Determine the [X, Y] coordinate at the center of the cell enclosing the given text.  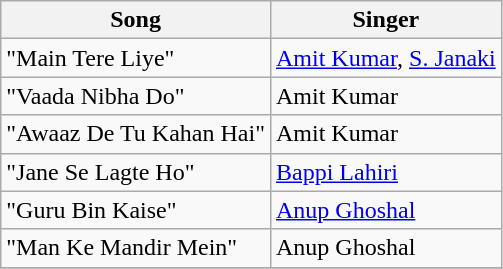
"Awaaz De Tu Kahan Hai" [136, 134]
"Man Ke Mandir Mein" [136, 248]
Song [136, 20]
"Main Tere Liye" [136, 58]
"Guru Bin Kaise" [136, 210]
Amit Kumar, S. Janaki [386, 58]
"Vaada Nibha Do" [136, 96]
"Jane Se Lagte Ho" [136, 172]
Bappi Lahiri [386, 172]
Singer [386, 20]
